Find where the given text appears and provide that cell's center as (x, y) coordinate. 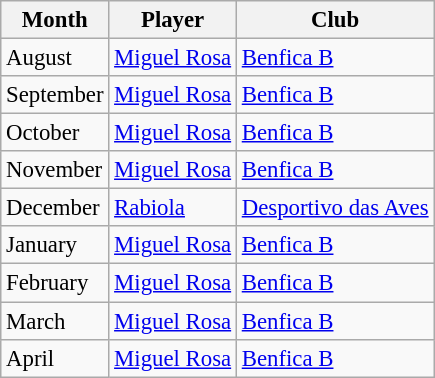
October (55, 133)
Month (55, 20)
Rabiola (173, 208)
November (55, 170)
April (55, 358)
August (55, 58)
September (55, 95)
Player (173, 20)
December (55, 208)
January (55, 245)
March (55, 321)
Club (334, 20)
February (55, 283)
Desportivo das Aves (334, 208)
